From the cell containing the given text, extract its center point as (x, y) coordinate. 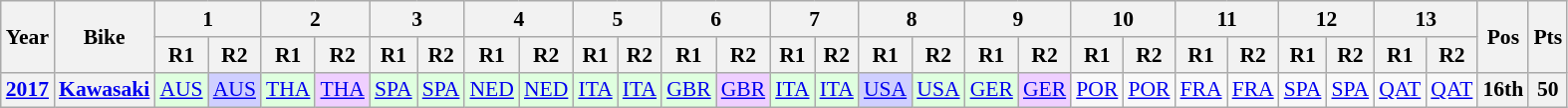
2 (315, 19)
Pts (1548, 36)
2017 (28, 90)
7 (815, 19)
6 (715, 19)
5 (618, 19)
Bike (104, 36)
3 (416, 19)
11 (1226, 19)
12 (1327, 19)
4 (518, 19)
13 (1426, 19)
10 (1123, 19)
8 (913, 19)
1 (207, 19)
50 (1548, 90)
9 (1018, 19)
Kawasaki (104, 90)
Year (28, 36)
Pos (1502, 36)
16th (1502, 90)
